Detect which cell encompasses the target text, then output its (x, y) center coordinate. 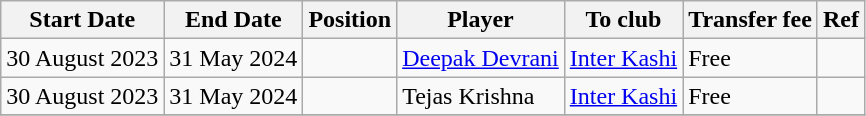
Deepak Devrani (481, 58)
To club (623, 20)
Start Date (82, 20)
Transfer fee (750, 20)
Tejas Krishna (481, 96)
Player (481, 20)
Position (350, 20)
End Date (234, 20)
Ref (840, 20)
